Scan for the cell matching the given text and deliver its [X, Y] coordinate at center. 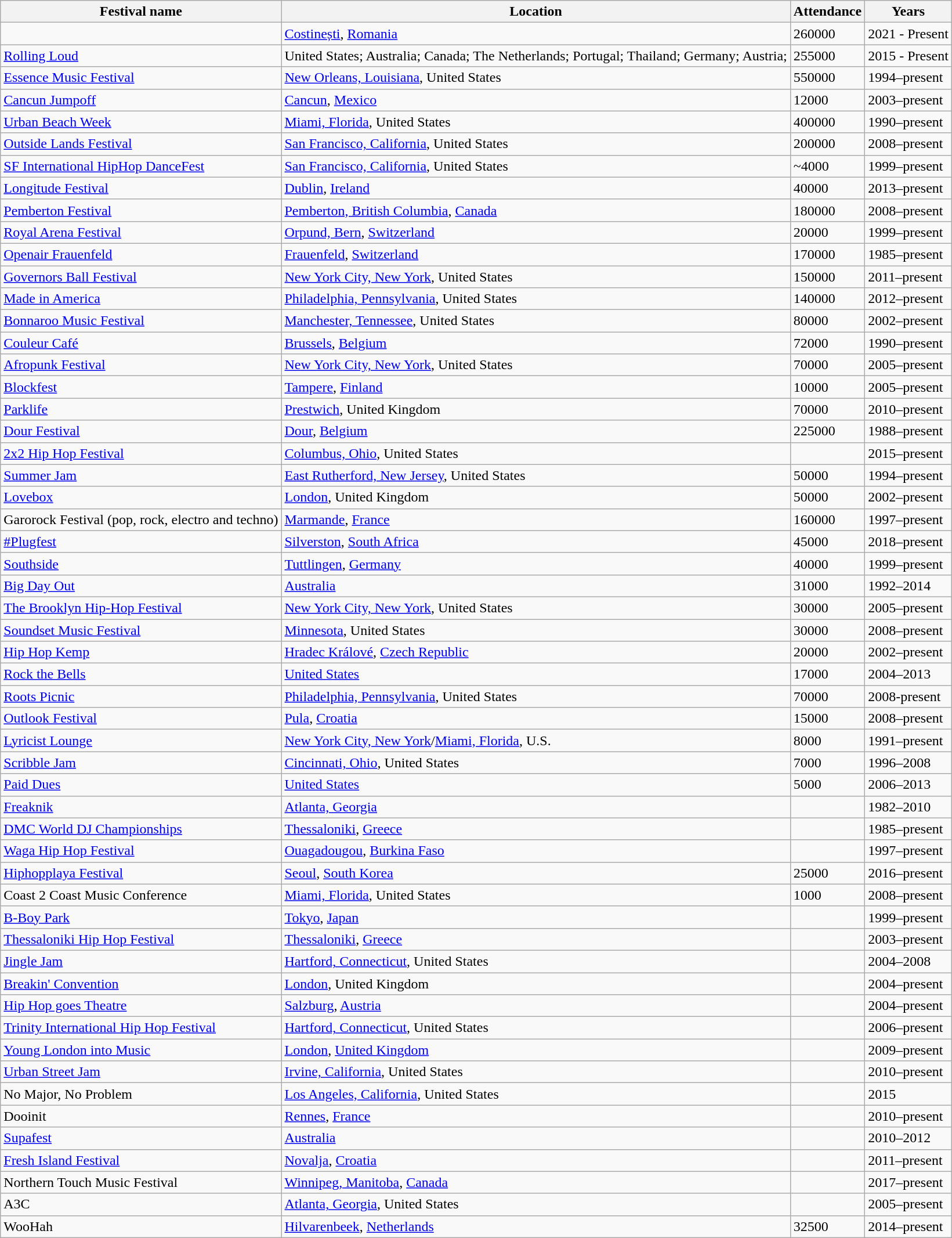
8000 [827, 741]
New York City, New York/Miami, Florida, U.S. [536, 741]
Hilvarenbeek, Netherlands [536, 1226]
Jingle Jam [141, 961]
Breakin' Convention [141, 984]
2015 [908, 1094]
Seoul, South Korea [536, 873]
#Plugfest [141, 542]
1988–present [908, 431]
180000 [827, 210]
Scribble Jam [141, 763]
Supafest [141, 1138]
B-Boy Park [141, 917]
2018–present [908, 542]
160000 [827, 519]
Location [536, 12]
Ouagadougou, Burkina Faso [536, 851]
72000 [827, 343]
2008-present [908, 696]
Royal Arena Festival [141, 232]
550000 [827, 78]
2009–present [908, 1050]
15000 [827, 719]
Urban Beach Week [141, 122]
Governors Ball Festival [141, 277]
255000 [827, 56]
The Brooklyn Hip-Hop Festival [141, 608]
2004–2013 [908, 674]
45000 [827, 542]
Summer Jam [141, 475]
Frauenfeld, Switzerland [536, 254]
1996–2008 [908, 763]
Essence Music Festival [141, 78]
2021 - Present [908, 34]
WooHah [141, 1226]
Novalja, Croatia [536, 1160]
Soundset Music Festival [141, 630]
Outlook Festival [141, 719]
Fresh Island Festival [141, 1160]
32500 [827, 1226]
Marmande, France [536, 519]
Cancun, Mexico [536, 100]
Los Angeles, California, United States [536, 1094]
Rennes, France [536, 1116]
Parklife [141, 409]
Freaknik [141, 807]
Atlanta, Georgia [536, 807]
150000 [827, 277]
Roots Picnic [141, 696]
DMC World DJ Championships [141, 829]
Rolling Loud [141, 56]
United States; Australia; Canada; The Netherlands; Portugal; Thailand; Germany; Austria; [536, 56]
225000 [827, 431]
1992–2014 [908, 586]
Prestwich, United Kingdom [536, 409]
80000 [827, 321]
2017–present [908, 1182]
Big Day Out [141, 586]
Pula, Croatia [536, 719]
East Rutherford, New Jersey, United States [536, 475]
Paid Dues [141, 785]
Winnipeg, Manitoba, Canada [536, 1182]
Manchester, Tennessee, United States [536, 321]
Hradec Králové, Czech Republic [536, 652]
Tokyo, Japan [536, 917]
Pemberton Festival [141, 210]
2010–2012 [908, 1138]
200000 [827, 144]
Rock the Bells [141, 674]
Made in America [141, 299]
Lyricist Lounge [141, 741]
1991–present [908, 741]
170000 [827, 254]
Thessaloniki Hip Hop Festival [141, 939]
Coast 2 Coast Music Conference [141, 895]
Minnesota, United States [536, 630]
140000 [827, 299]
400000 [827, 122]
Young London into Music [141, 1050]
5000 [827, 785]
2015–present [908, 453]
Longitude Festival [141, 188]
Tuttlingen, Germany [536, 564]
260000 [827, 34]
Couleur Café [141, 343]
2016–present [908, 873]
Pemberton, British Columbia, Canada [536, 210]
Irvine, California, United States [536, 1072]
2x2 Hip Hop Festival [141, 453]
Tampere, Finland [536, 387]
2014–present [908, 1226]
Silverston, South Africa [536, 542]
Attendance [827, 12]
Waga Hip Hop Festival [141, 851]
Dour, Belgium [536, 431]
No Major, No Problem [141, 1094]
Hip Hop goes Theatre [141, 1006]
2006–2013 [908, 785]
Bonnaroo Music Festival [141, 321]
2015 - Present [908, 56]
10000 [827, 387]
Openair Frauenfeld [141, 254]
7000 [827, 763]
Hiphopplaya Festival [141, 873]
12000 [827, 100]
2006–present [908, 1028]
17000 [827, 674]
Columbus, Ohio, United States [536, 453]
Cancun Jumpoff [141, 100]
2012–present [908, 299]
Afropunk Festival [141, 365]
Festival name [141, 12]
25000 [827, 873]
Garorock Festival (pop, rock, electro and techno) [141, 519]
Brussels, Belgium [536, 343]
Northern Touch Music Festival [141, 1182]
Costinești, Romania [536, 34]
2004–2008 [908, 961]
31000 [827, 586]
Cincinnati, Ohio, United States [536, 763]
A3C [141, 1204]
Atlanta, Georgia, United States [536, 1204]
Lovebox [141, 497]
1982–2010 [908, 807]
SF International HipHop DanceFest [141, 166]
Dublin, Ireland [536, 188]
Trinity International Hip Hop Festival [141, 1028]
Orpund, Bern, Switzerland [536, 232]
Hip Hop Kemp [141, 652]
2013–present [908, 188]
~4000 [827, 166]
Dooinit [141, 1116]
1000 [827, 895]
Years [908, 12]
Urban Street Jam [141, 1072]
Blockfest [141, 387]
Southside [141, 564]
Salzburg, Austria [536, 1006]
Outside Lands Festival [141, 144]
New Orleans, Louisiana, United States [536, 78]
Dour Festival [141, 431]
